Search for the cell housing the specified text and yield its (x, y) center coordinate. 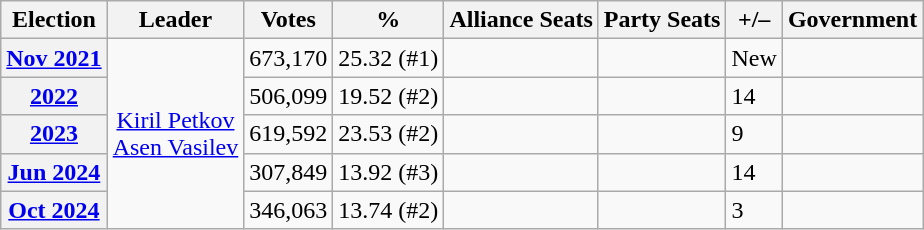
Oct 2024 (54, 210)
619,592 (288, 134)
Party Seats (662, 20)
307,849 (288, 172)
Government (852, 20)
Election (54, 20)
19.52 (#2) (388, 96)
Alliance Seats (521, 20)
Votes (288, 20)
+/– (754, 20)
Nov 2021 (54, 58)
2022 (54, 96)
346,063 (288, 210)
Jun 2024 (54, 172)
Kiril PetkovAsen Vasilev (176, 134)
673,170 (288, 58)
9 (754, 134)
506,099 (288, 96)
3 (754, 210)
13.92 (#3) (388, 172)
2023 (54, 134)
Leader (176, 20)
13.74 (#2) (388, 210)
New (754, 58)
23.53 (#2) (388, 134)
25.32 (#1) (388, 58)
% (388, 20)
